Capture the cell that displays the provided text and extract its [x, y] central coordinate. 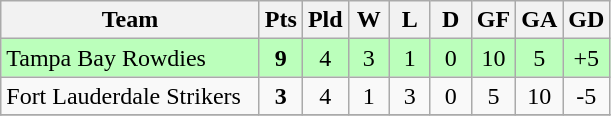
Team [130, 20]
GA [540, 20]
GD [586, 20]
D [450, 20]
9 [280, 58]
W [368, 20]
Pts [280, 20]
GF [493, 20]
L [410, 20]
Fort Lauderdale Strikers [130, 96]
-5 [586, 96]
Pld [325, 20]
Tampa Bay Rowdies [130, 58]
+5 [586, 58]
